Pinpoint the cell where the given text exists, returning its [X, Y] midpoint coordinate. 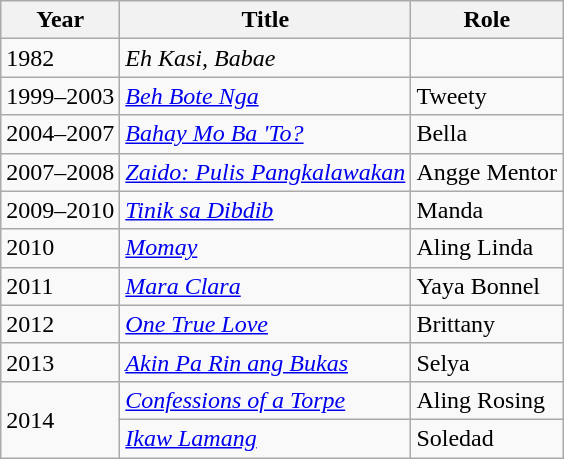
Year [60, 20]
Title [266, 20]
One True Love [266, 324]
Beh Bote Nga [266, 96]
Angge Mentor [487, 172]
Selya [487, 362]
2012 [60, 324]
Mara Clara [266, 286]
2004–2007 [60, 134]
Tinik sa Dibdib [266, 210]
Brittany [487, 324]
2011 [60, 286]
Aling Linda [487, 248]
Soledad [487, 438]
Zaido: Pulis Pangkalawakan [266, 172]
Ikaw Lamang [266, 438]
2010 [60, 248]
2009–2010 [60, 210]
2014 [60, 419]
Role [487, 20]
2013 [60, 362]
Manda [487, 210]
Momay [266, 248]
2007–2008 [60, 172]
1982 [60, 58]
Eh Kasi, Babae [266, 58]
Bella [487, 134]
Akin Pa Rin ang Bukas [266, 362]
Yaya Bonnel [487, 286]
Confessions of a Torpe [266, 400]
Aling Rosing [487, 400]
Tweety [487, 96]
1999–2003 [60, 96]
Bahay Mo Ba 'To? [266, 134]
